Pinpoint the cell where the given text exists, returning its (x, y) midpoint coordinate. 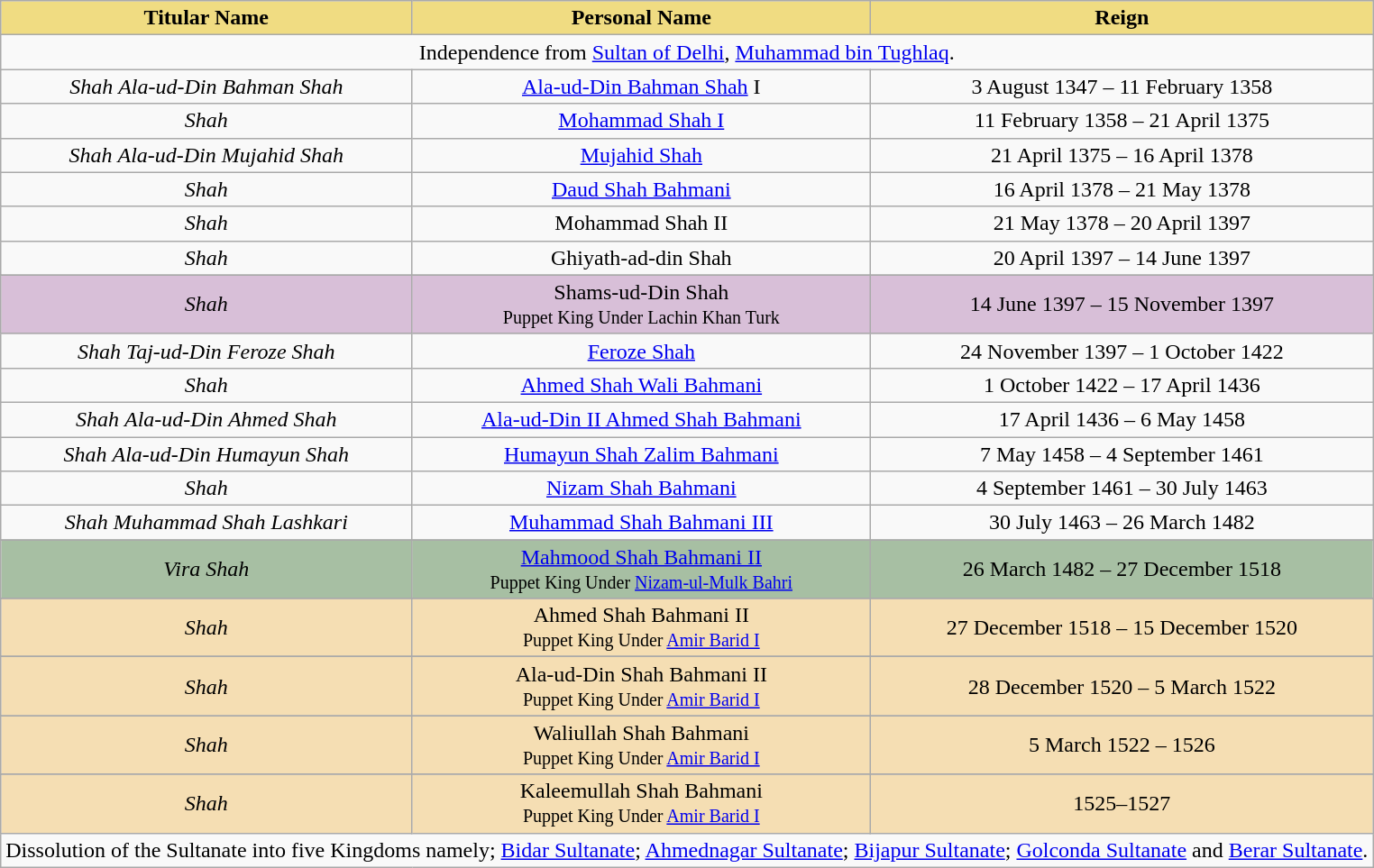
1 October 1422 – 17 April 1436 (1122, 385)
Daud Shah Bahmani (642, 189)
Nizam Shah Bahmani (642, 489)
Ala-ud-Din Shah Bahmani IIPuppet King Under Amir Barid I (642, 687)
7 May 1458 – 4 September 1461 (1122, 453)
21 April 1375 – 16 April 1378 (1122, 155)
Shah Ala-ud-Din Humayun Shah (206, 453)
Shah Ala-ud-Din Bahman Shah (206, 87)
Mujahid Shah (642, 155)
Mahmood Shah Bahmani IIPuppet King Under Nizam-ul-Mulk Bahri (642, 570)
3 August 1347 – 11 February 1358 (1122, 87)
11 February 1358 – 21 April 1375 (1122, 121)
17 April 1436 – 6 May 1458 (1122, 419)
Independence from Sultan of Delhi, Muhammad bin Tughlaq. (687, 52)
16 April 1378 – 21 May 1378 (1122, 189)
Shah Muhammad Shah Lashkari (206, 523)
Waliullah Shah BahmaniPuppet King Under Amir Barid I (642, 745)
24 November 1397 – 1 October 1422 (1122, 351)
26 March 1482 – 27 December 1518 (1122, 570)
14 June 1397 – 15 November 1397 (1122, 305)
Ahmed Shah Bahmani IIPuppet King Under Amir Barid I (642, 627)
5 March 1522 – 1526 (1122, 745)
1525–1527 (1122, 804)
Ala-ud-Din II Ahmed Shah Bahmani (642, 419)
Mohammad Shah I (642, 121)
Ala-ud-Din Bahman Shah I (642, 87)
28 December 1520 – 5 March 1522 (1122, 687)
Vira Shah (206, 570)
Ghiyath-ad-din Shah (642, 258)
4 September 1461 – 30 July 1463 (1122, 489)
Shah Ala-ud-Din Mujahid Shah (206, 155)
Mohammad Shah II (642, 224)
Kaleemullah Shah BahmaniPuppet King Under Amir Barid I (642, 804)
20 April 1397 – 14 June 1397 (1122, 258)
Reign (1122, 18)
Muhammad Shah Bahmani III (642, 523)
Humayun Shah Zalim Bahmani (642, 453)
Shah Ala-ud-Din Ahmed Shah (206, 419)
30 July 1463 – 26 March 1482 (1122, 523)
Feroze Shah (642, 351)
27 December 1518 – 15 December 1520 (1122, 627)
Ahmed Shah Wali Bahmani (642, 385)
Shah Taj-ud-Din Feroze Shah (206, 351)
Titular Name (206, 18)
Personal Name (642, 18)
Shams-ud-Din ShahPuppet King Under Lachin Khan Turk (642, 305)
21 May 1378 – 20 April 1397 (1122, 224)
